Return the [X, Y] coordinate for the center point of the cell that contains the specified text.  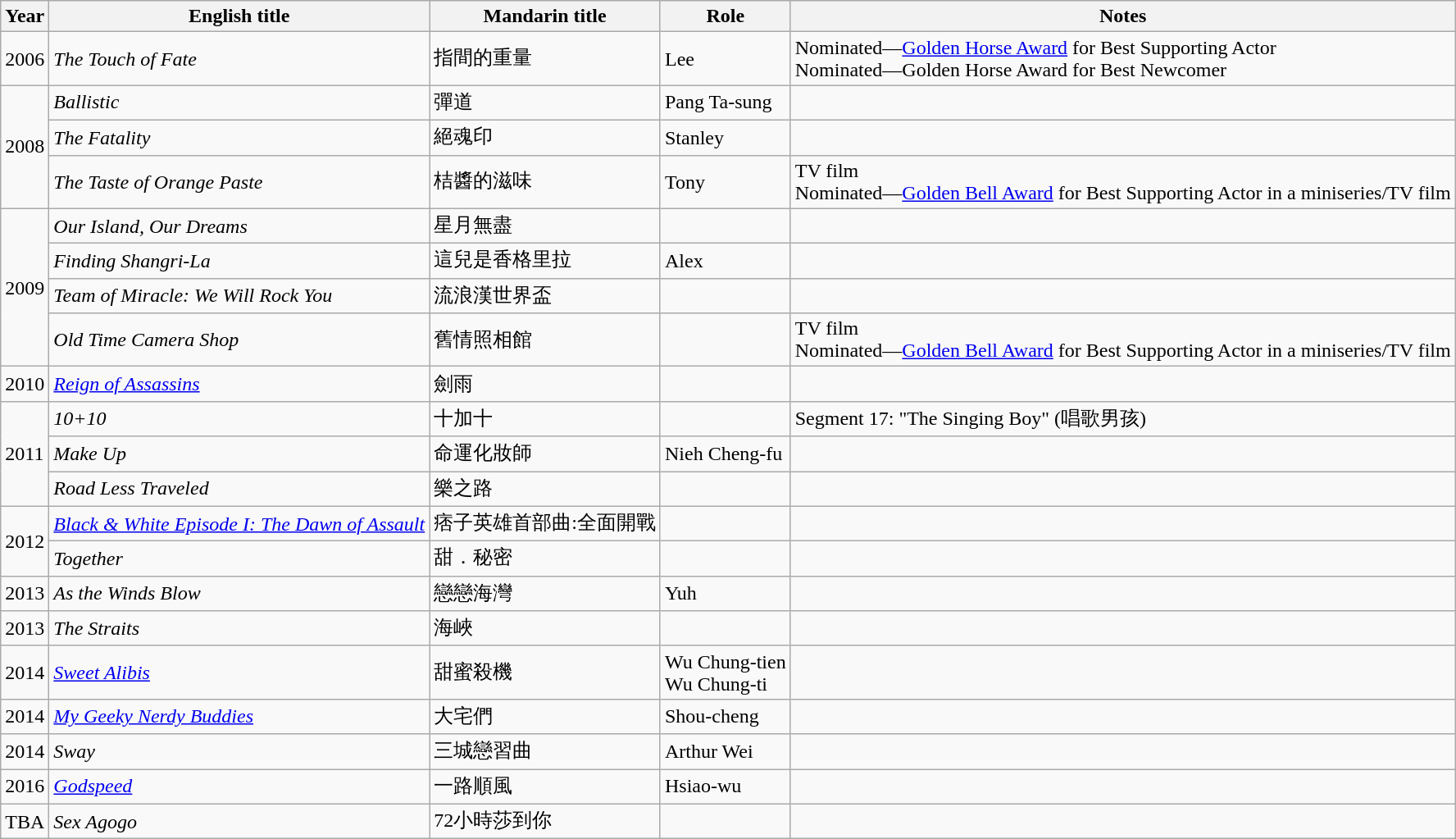
10+10 [239, 418]
Pang Ta-sung [725, 103]
Arthur Wei [725, 751]
舊情照相館 [545, 340]
Sex Agogo [239, 822]
海峽 [545, 628]
2009 [25, 287]
大宅們 [545, 717]
劍雨 [545, 384]
Godspeed [239, 787]
甜．秘密 [545, 559]
Mandarin title [545, 16]
星月無盡 [545, 226]
這兒是香格里拉 [545, 261]
三城戀習曲 [545, 751]
甜蜜殺機 [545, 673]
Ballistic [239, 103]
戀戀海灣 [545, 594]
Team of Miracle: We Will Rock You [239, 295]
TBA [25, 822]
痞子英雄首部曲:全面開戰 [545, 523]
English title [239, 16]
Alex [725, 261]
Year [25, 16]
桔醬的滋味 [545, 182]
Sway [239, 751]
彈道 [545, 103]
Black & White Episode I: The Dawn of Assault [239, 523]
The Fatality [239, 138]
2006 [25, 59]
2016 [25, 787]
Role [725, 16]
Road Less Traveled [239, 489]
Nieh Cheng-fu [725, 454]
72小時莎到你 [545, 822]
Lee [725, 59]
Notes [1123, 16]
Stanley [725, 138]
2010 [25, 384]
2012 [25, 541]
2008 [25, 147]
Together [239, 559]
絕魂印 [545, 138]
十加十 [545, 418]
Shou-cheng [725, 717]
2011 [25, 454]
Reign of Assassins [239, 384]
Make Up [239, 454]
Old Time Camera Shop [239, 340]
As the Winds Blow [239, 594]
My Geeky Nerdy Buddies [239, 717]
Sweet Alibis [239, 673]
The Touch of Fate [239, 59]
流浪漢世界盃 [545, 295]
Hsiao-wu [725, 787]
The Straits [239, 628]
Yuh [725, 594]
樂之路 [545, 489]
Wu Chung-tienWu Chung-ti [725, 673]
指間的重量 [545, 59]
Finding Shangri-La [239, 261]
Our Island, Our Dreams [239, 226]
The Taste of Orange Paste [239, 182]
命運化妝師 [545, 454]
一路順風 [545, 787]
Tony [725, 182]
Nominated—Golden Horse Award for Best Supporting ActorNominated—Golden Horse Award for Best Newcomer [1123, 59]
Segment 17: "The Singing Boy" (唱歌男孩) [1123, 418]
